Locate the cell with the specified text and output its (x, y) center coordinate. 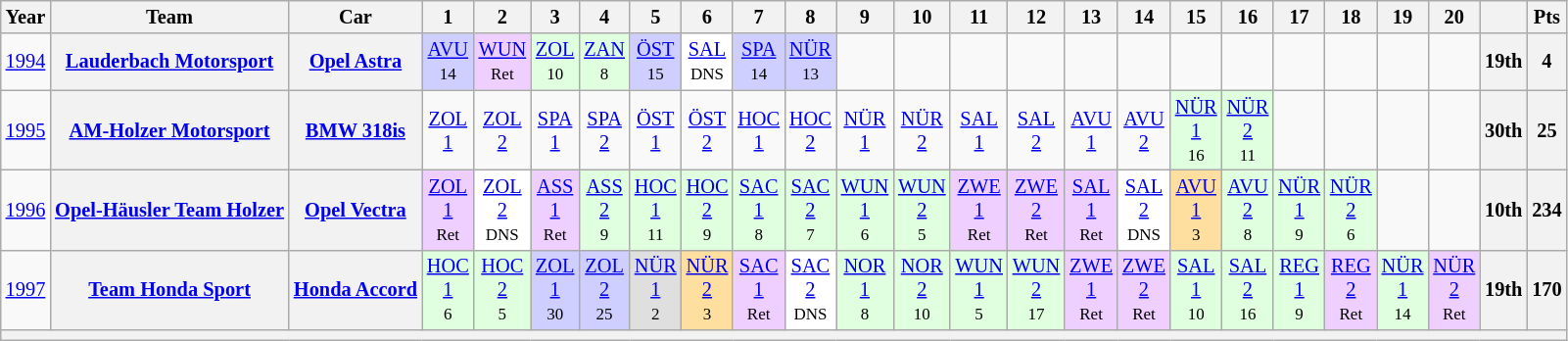
AVU13 (1197, 210)
1996 (25, 210)
ASS1Ret (554, 210)
AVU1 (1091, 130)
20 (1453, 17)
SPA2 (604, 130)
SAL1Ret (1091, 210)
AVU2 (1144, 130)
Team (169, 17)
6 (707, 17)
SAC18 (758, 210)
SAL2 (1036, 130)
Lauderbach Motorsport (169, 62)
HOC1 (758, 130)
1995 (25, 130)
12 (1036, 17)
ZOL2DNS (502, 210)
7 (758, 17)
25 (1546, 130)
SAL1 (978, 130)
170 (1546, 290)
NÜR13 (811, 62)
3 (554, 17)
NÜR116 (1197, 130)
1994 (25, 62)
SAC27 (811, 210)
HOC29 (707, 210)
1 (449, 17)
ZOL10 (554, 62)
ZOL225 (604, 290)
19 (1402, 17)
NOR18 (865, 290)
ZOL1Ret (449, 210)
WUN16 (865, 210)
10 (922, 17)
2 (502, 17)
15 (1197, 17)
234 (1546, 210)
AM-Holzer Motorsport (169, 130)
SAL216 (1248, 290)
Car (356, 17)
ZOL130 (554, 290)
NÜR114 (1402, 290)
Pts (1546, 17)
11 (978, 17)
10th (1503, 210)
REG2Ret (1352, 290)
NÜR26 (1352, 210)
17 (1299, 17)
HOC2 (811, 130)
BMW 318is (356, 130)
18 (1352, 17)
5 (656, 17)
ÖST15 (656, 62)
ZOL2 (502, 130)
9 (865, 17)
Year (25, 17)
Honda Accord (356, 290)
HOC25 (502, 290)
ÖST1 (656, 130)
NÜR19 (1299, 210)
WUN217 (1036, 290)
NOR210 (922, 290)
ZOL1 (449, 130)
30th (1503, 130)
SAC1Ret (758, 290)
Opel Vectra (356, 210)
HOC16 (449, 290)
SAL110 (1197, 290)
1997 (25, 290)
AVU14 (449, 62)
REG19 (1299, 290)
HOC111 (656, 210)
8 (811, 17)
Opel-Häusler Team Holzer (169, 210)
ÖST2 (707, 130)
AVU28 (1248, 210)
NÜR2 (922, 130)
SALDNS (707, 62)
SPA1 (554, 130)
WUNRet (502, 62)
NÜR12 (656, 290)
SAC2DNS (811, 290)
14 (1144, 17)
ZAN8 (604, 62)
Opel Astra (356, 62)
NÜR2Ret (1453, 290)
SPA14 (758, 62)
WUN25 (922, 210)
SAL2DNS (1144, 210)
NÜR211 (1248, 130)
ASS29 (604, 210)
WUN15 (978, 290)
NÜR1 (865, 130)
Team Honda Sport (169, 290)
16 (1248, 17)
NÜR23 (707, 290)
13 (1091, 17)
